Identify which cell holds the provided text, then report its (x, y) central coordinate. 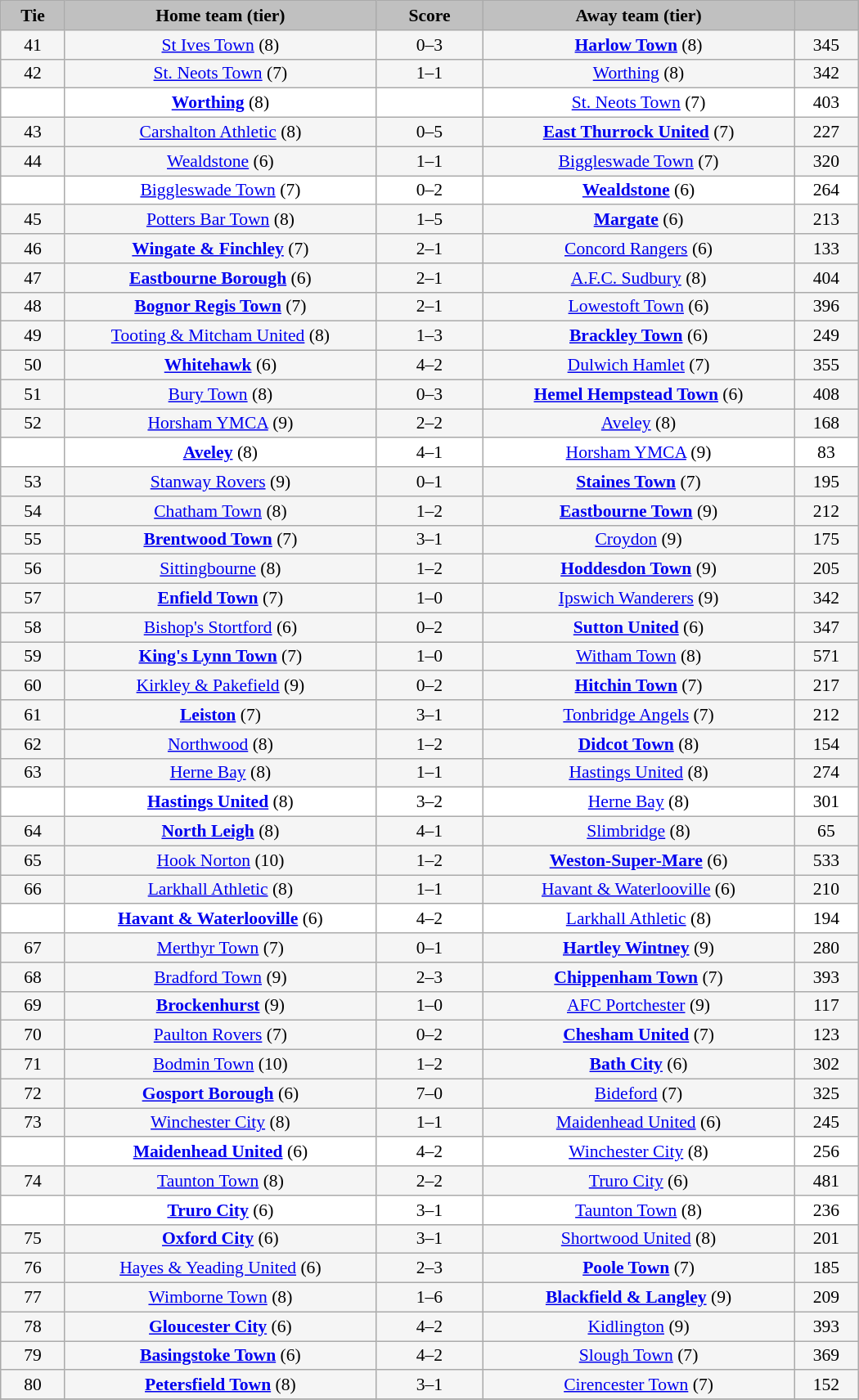
47 (33, 278)
77 (33, 1298)
66 (33, 890)
Score (429, 16)
Home team (tier) (220, 16)
59 (33, 657)
Eastbourne Borough (6) (220, 278)
Bury Town (8) (220, 394)
48 (33, 307)
Oxford City (6) (220, 1239)
302 (826, 1065)
63 (33, 773)
210 (826, 890)
Croydon (9) (639, 540)
North Leigh (8) (220, 832)
Petersfield Town (8) (220, 1385)
3–2 (429, 802)
325 (826, 1093)
301 (826, 802)
205 (826, 569)
Bath City (6) (639, 1065)
Hook Norton (10) (220, 860)
50 (33, 366)
Lowestoft Town (6) (639, 307)
404 (826, 278)
57 (33, 599)
53 (33, 482)
345 (826, 45)
Merthyr Town (7) (220, 948)
Staines Town (7) (639, 482)
256 (826, 1152)
Chesham United (7) (639, 1035)
60 (33, 686)
123 (826, 1035)
Kidlington (9) (639, 1326)
Basingstoke Town (6) (220, 1356)
117 (826, 1006)
Bognor Regis Town (7) (220, 307)
571 (826, 657)
58 (33, 627)
Enfield Town (7) (220, 599)
347 (826, 627)
Harlow Town (8) (639, 45)
227 (826, 132)
Didcot Town (8) (639, 744)
Shortwood United (8) (639, 1239)
Hemel Hempstead Town (6) (639, 394)
Bishop's Stortford (6) (220, 627)
249 (826, 336)
213 (826, 220)
152 (826, 1385)
1–6 (429, 1298)
76 (33, 1268)
133 (826, 249)
245 (826, 1123)
209 (826, 1298)
49 (33, 336)
Bradford Town (9) (220, 977)
80 (33, 1385)
Carshalton Athletic (8) (220, 132)
83 (826, 453)
42 (33, 74)
54 (33, 511)
Chippenham Town (7) (639, 977)
Wimborne Town (8) (220, 1298)
Away team (tier) (639, 16)
236 (826, 1210)
Gosport Borough (6) (220, 1093)
A.F.C. Sudbury (8) (639, 278)
52 (33, 424)
Bodmin Town (10) (220, 1065)
217 (826, 686)
Slimbridge (8) (639, 832)
185 (826, 1268)
69 (33, 1006)
Northwood (8) (220, 744)
Leiston (7) (220, 715)
Kirkley & Pakefield (9) (220, 686)
Tonbridge Angels (7) (639, 715)
Ipswich Wanderers (9) (639, 599)
Tooting & Mitcham United (8) (220, 336)
154 (826, 744)
Witham Town (8) (639, 657)
408 (826, 394)
Gloucester City (6) (220, 1326)
Hayes & Yeading United (6) (220, 1268)
Poole Town (7) (639, 1268)
Brentwood Town (7) (220, 540)
Concord Rangers (6) (639, 249)
East Thurrock United (7) (639, 132)
Whitehawk (6) (220, 366)
45 (33, 220)
73 (33, 1123)
201 (826, 1239)
44 (33, 161)
1–3 (429, 336)
56 (33, 569)
46 (33, 249)
320 (826, 161)
Brockenhurst (9) (220, 1006)
533 (826, 860)
Sittingbourne (8) (220, 569)
74 (33, 1181)
Brackley Town (6) (639, 336)
195 (826, 482)
43 (33, 132)
71 (33, 1065)
Dulwich Hamlet (7) (639, 366)
Chatham Town (8) (220, 511)
Margate (6) (639, 220)
175 (826, 540)
Wingate & Finchley (7) (220, 249)
0–5 (429, 132)
274 (826, 773)
7–0 (429, 1093)
1–5 (429, 220)
Paulton Rovers (7) (220, 1035)
78 (33, 1326)
Sutton United (6) (639, 627)
369 (826, 1356)
Weston-Super-Mare (6) (639, 860)
75 (33, 1239)
Potters Bar Town (8) (220, 220)
194 (826, 919)
67 (33, 948)
355 (826, 366)
72 (33, 1093)
St Ives Town (8) (220, 45)
70 (33, 1035)
Hoddesdon Town (9) (639, 569)
Blackfield & Langley (9) (639, 1298)
AFC Portchester (9) (639, 1006)
79 (33, 1356)
68 (33, 977)
403 (826, 103)
64 (33, 832)
55 (33, 540)
King's Lynn Town (7) (220, 657)
Slough Town (7) (639, 1356)
396 (826, 307)
481 (826, 1181)
168 (826, 424)
Eastbourne Town (9) (639, 511)
62 (33, 744)
61 (33, 715)
41 (33, 45)
Bideford (7) (639, 1093)
280 (826, 948)
Hartley Wintney (9) (639, 948)
51 (33, 394)
264 (826, 191)
Tie (33, 16)
Stanway Rovers (9) (220, 482)
Cirencester Town (7) (639, 1385)
Hitchin Town (7) (639, 686)
